Identify which cell holds the provided text, then report its [x, y] central coordinate. 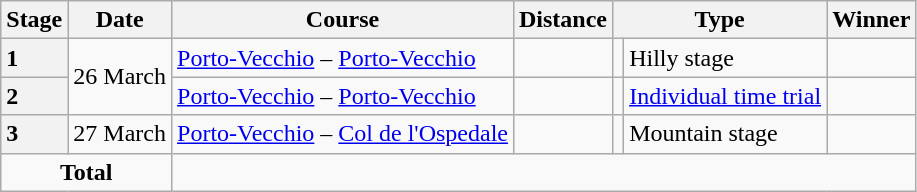
Stage [34, 20]
Distance [562, 20]
Hilly stage [726, 58]
Individual time trial [726, 96]
26 March [120, 77]
1 [34, 58]
Course [343, 20]
Mountain stage [726, 134]
27 March [120, 134]
3 [34, 134]
Porto-Vecchio – Col de l'Ospedale [343, 134]
Winner [872, 20]
Date [120, 20]
Total [86, 172]
2 [34, 96]
Type [720, 20]
